Return (x, y) of the center of cell containing provided text 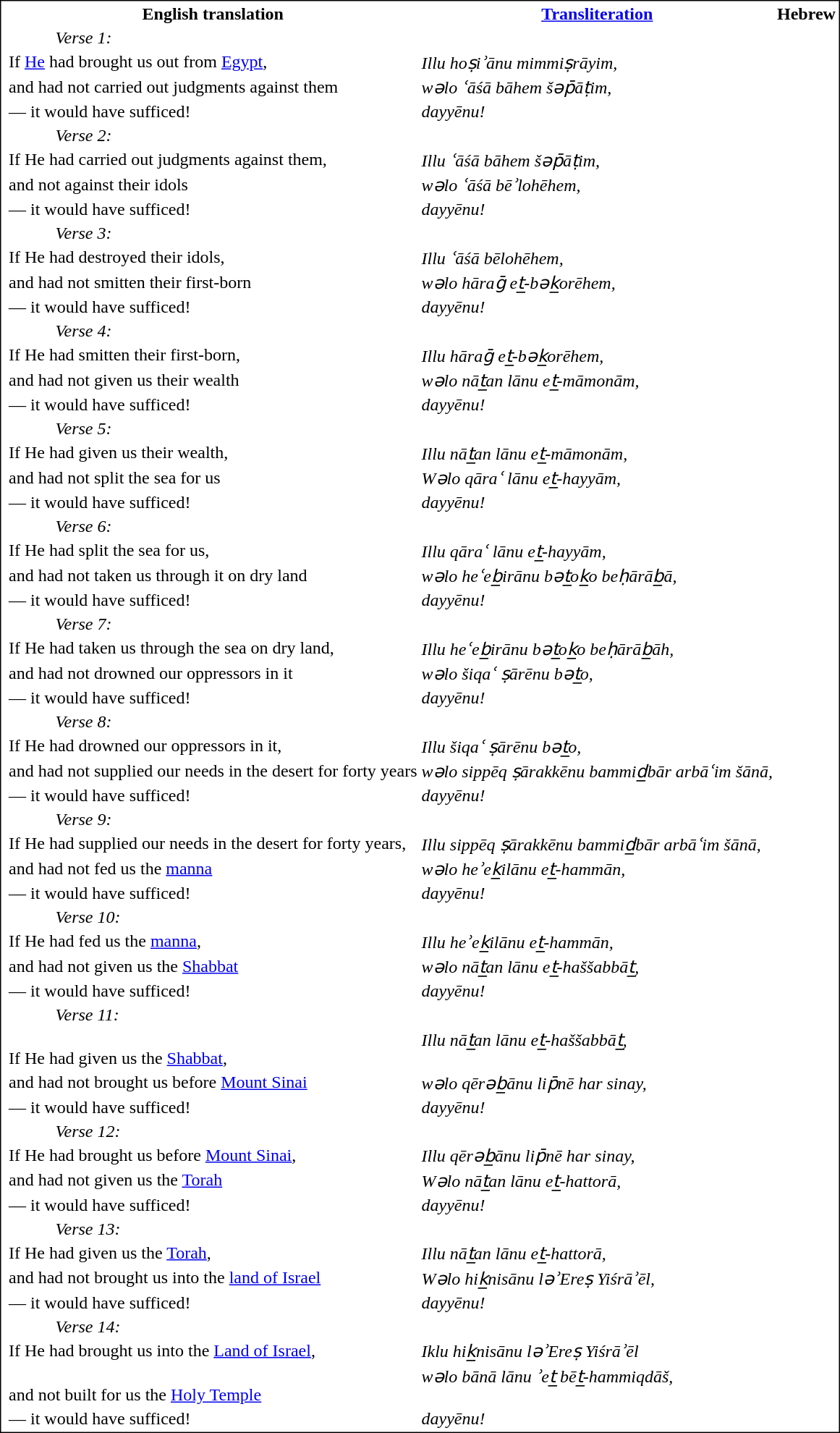
Verse 7: (420, 625)
If He had smitten their first-born, (213, 356)
and had not taken us through it on dry land (213, 576)
Verse 12: (420, 1131)
and had not split the sea for us (213, 478)
and had not given us the Torah (213, 1181)
Verse 9: (420, 820)
English translation (213, 14)
and had not given us the Shabbat (213, 967)
If He had supplied our needs in the desert for forty years, (213, 844)
wəlo bānā lānu ʾet̲ bēt̲-hammiqdāš, (597, 1385)
and had not smitten their first-born (213, 283)
Illu nāt̲an lānu et̲-māmonām, (597, 453)
wəlo ʿāśā bēʾlohēhem, (597, 185)
Verse 11: (420, 1015)
Illu qērəb̲ānu lip̄nē har sinay, (597, 1156)
and not against their idols (213, 185)
Transliteration (597, 14)
wəlo heʾek̲ilānu et̲-hammān, (597, 869)
wəlo nāt̲an lānu et̲-māmonām, (597, 381)
If He had given us the Torah, (213, 1254)
Iklu hik̲nisānu ləʾEreṣ Yiśrāʾēl (597, 1351)
Hebrew (806, 14)
wəlo šiqaʿ ṣārēnu bət̲o, (597, 674)
Illu hāraḡ et̲-bək̲orēhem, (597, 356)
Illu ʿāśā bāhem šəp̄āṭim, (597, 161)
Illu ʿāśā bēlohēhem, (597, 258)
wəlo sippēq ṣārakkēnu bammid̲bār arbāʿim šānā, (597, 772)
wəlo qērəb̲ānu lip̄nē har sinay, (597, 1083)
If He had brought us out from Egypt, (213, 62)
Illu heʾek̲ilānu et̲-hammān, (597, 942)
wəlo heʿeb̲irānu bət̲ok̲o beḥārāb̲ā, (597, 576)
and not built for us the Holy Temple (213, 1385)
Verse 13: (420, 1229)
Illu sippēq ṣārakkēnu bammid̲bār arbāʿim šānā, (597, 844)
and had not given us their wealth (213, 381)
Verse 3: (420, 234)
Wəlo hik̲nisānu ləʾEreṣ Yiśrāʾēl, (597, 1278)
If He had brought us before Mount Sinai, (213, 1156)
Illu qāraʿ lānu et̲-hayyām, (597, 551)
Illu heʿeb̲irānu bət̲ok̲o beḥārāb̲āh, (597, 648)
If He had drowned our oppressors in it, (213, 747)
Wəlo nāt̲an lānu et̲-hattorā, (597, 1181)
If He had fed us the manna, (213, 942)
and had not drowned our oppressors in it (213, 674)
Verse 4: (420, 331)
Verse 10: (420, 917)
Illu nāt̲an lānu et̲-haššabbāt̲, (597, 1048)
If He had taken us through the sea on dry land, (213, 648)
and had not brought us into the land of Israel (213, 1278)
Verse 6: (420, 526)
If He had brought us into the Land of Israel, (213, 1351)
Verse 5: (420, 429)
If He had split the sea for us, (213, 551)
Illu hoṣiʾānu mimmiṣrāyim, (597, 62)
and had not supplied our needs in the desert for forty years (213, 772)
wəlo nāt̲an lānu et̲-haššabbāt̲, (597, 967)
Illu nāt̲an lānu et̲-hattorā, (597, 1254)
Illu šiqaʿ ṣārēnu bət̲o, (597, 747)
If He had given us the Shabbat, (213, 1048)
and had not carried out judgments against them (213, 88)
Verse 8: (420, 722)
Verse 14: (420, 1327)
Verse 1: (420, 38)
wəlo ʿāśā bāhem šəp̄āṭim, (597, 88)
If He had given us their wealth, (213, 453)
and had not fed us the manna (213, 869)
If He had carried out judgments against them, (213, 161)
wəlo hāraḡ et̲-bək̲orēhem, (597, 283)
If He had destroyed their idols, (213, 258)
Wəlo qāraʿ lānu et̲-hayyām, (597, 478)
Verse 2: (420, 135)
and had not brought us before Mount Sinai (213, 1083)
